Return the [x, y] coordinate for the center point of the cell that contains the specified text.  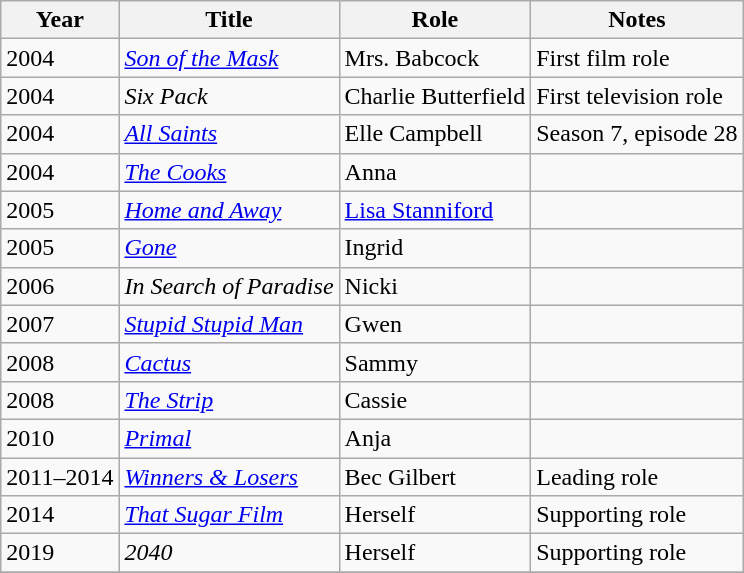
Notes [637, 20]
Bec Gilbert [435, 477]
Cassie [435, 400]
Anja [435, 438]
That Sugar Film [229, 515]
Cactus [229, 362]
Son of the Mask [229, 58]
2006 [60, 286]
All Saints [229, 134]
Home and Away [229, 210]
Gone [229, 248]
Six Pack [229, 96]
2019 [60, 553]
Season 7, episode 28 [637, 134]
Sammy [435, 362]
Elle Campbell [435, 134]
Winners & Losers [229, 477]
Stupid Stupid Man [229, 324]
The Cooks [229, 172]
First film role [637, 58]
The Strip [229, 400]
Nicki [435, 286]
2010 [60, 438]
Ingrid [435, 248]
2007 [60, 324]
In Search of Paradise [229, 286]
2014 [60, 515]
Leading role [637, 477]
Primal [229, 438]
Title [229, 20]
Year [60, 20]
First television role [637, 96]
2040 [229, 553]
Mrs. Babcock [435, 58]
Role [435, 20]
Anna [435, 172]
Lisa Stanniford [435, 210]
Gwen [435, 324]
Charlie Butterfield [435, 96]
2011–2014 [60, 477]
